Locate the cell with the specified text and output its [x, y] center coordinate. 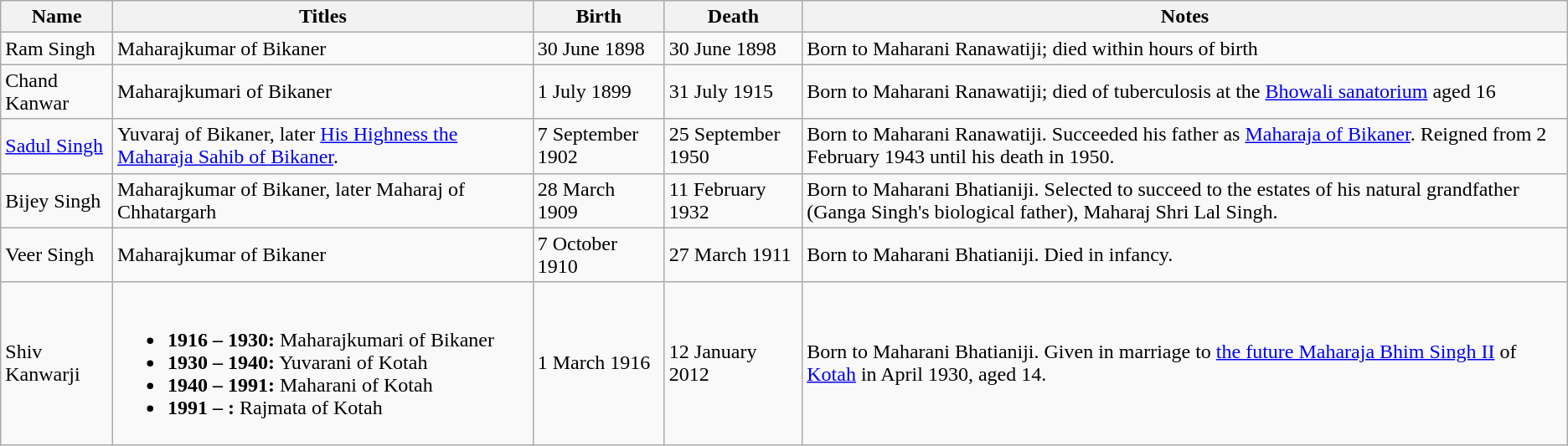
Born to Maharani Ranawatiji. Succeeded his father as Maharaja of Bikaner. Reigned from 2 February 1943 until his death in 1950. [1185, 146]
Maharajkumar of Bikaner, later Maharaj of Chhatargarh [323, 201]
27 March 1911 [733, 254]
Shiv Kanwarji [57, 363]
Yuvaraj of Bikaner, later His Highness the Maharaja Sahib of Bikaner. [323, 146]
Name [57, 17]
12 January 2012 [733, 363]
Chand Kanwar [57, 92]
Born to Maharani Ranawatiji; died within hours of birth [1185, 49]
Born to Maharani Bhatianiji. Selected to succeed to the estates of his natural grandfather (Ganga Singh's biological father), Maharaj Shri Lal Singh. [1185, 201]
Born to Maharani Bhatianiji. Died in infancy. [1185, 254]
1 March 1916 [598, 363]
25 September 1950 [733, 146]
Ram Singh [57, 49]
Sadul Singh [57, 146]
Born to Maharani Bhatianiji. Given in marriage to the future Maharaja Bhim Singh II of Kotah in April 1930, aged 14. [1185, 363]
Veer Singh [57, 254]
Maharajkumari of Bikaner [323, 92]
Death [733, 17]
Notes [1185, 17]
28 March 1909 [598, 201]
11 February 1932 [733, 201]
7 September 1902 [598, 146]
7 October 1910 [598, 254]
1916 – 1930: Maharajkumari of Bikaner1930 – 1940: Yuvarani of Kotah1940 – 1991: Maharani of Kotah1991 – : Rajmata of Kotah [323, 363]
31 July 1915 [733, 92]
Titles [323, 17]
1 July 1899 [598, 92]
Birth [598, 17]
Born to Maharani Ranawatiji; died of tuberculosis at the Bhowali sanatorium aged 16 [1185, 92]
Bijey Singh [57, 201]
